Output the [x, y] coordinate of the center of the cell containing the given text.  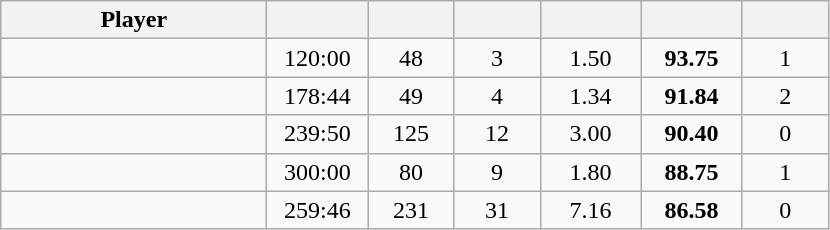
239:50 [318, 134]
125 [411, 134]
93.75 [692, 58]
178:44 [318, 96]
2 [785, 96]
49 [411, 96]
90.40 [692, 134]
80 [411, 172]
300:00 [318, 172]
3.00 [590, 134]
9 [497, 172]
259:46 [318, 210]
1.34 [590, 96]
48 [411, 58]
12 [497, 134]
7.16 [590, 210]
1.50 [590, 58]
91.84 [692, 96]
4 [497, 96]
88.75 [692, 172]
3 [497, 58]
Player [134, 20]
86.58 [692, 210]
231 [411, 210]
31 [497, 210]
120:00 [318, 58]
1.80 [590, 172]
